Search for the cell housing the specified text and yield its [x, y] center coordinate. 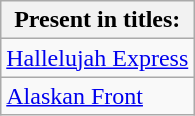
Alaskan Front [98, 96]
Present in titles: [98, 20]
Hallelujah Express [98, 58]
